Capture the cell that displays the provided text and extract its [X, Y] central coordinate. 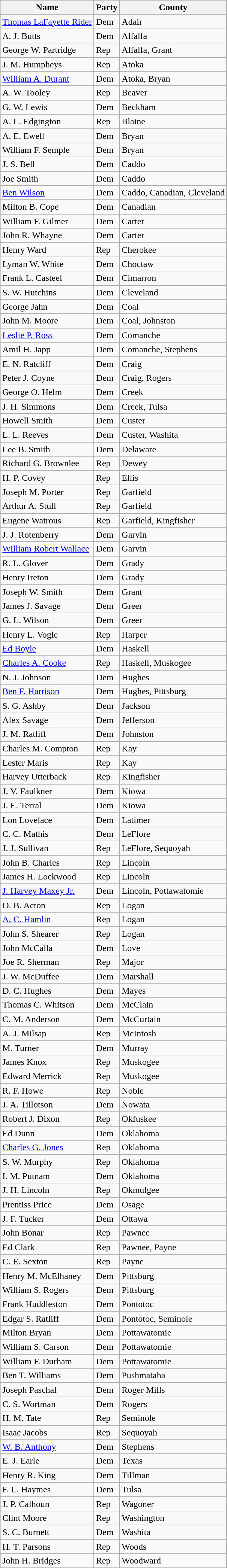
C. M. Anderson [47, 1019]
H. M. Tate [47, 1418]
Coal [173, 307]
Henry Ward [47, 250]
Pontotoc, Seminole [173, 1318]
George W. Partridge [47, 50]
Pontotoc [173, 1304]
A. J. Butts [47, 36]
Cimarron [173, 278]
Woods [173, 1547]
Comanche [173, 335]
M. Turner [47, 1048]
James J. Savage [47, 606]
Noble [173, 1091]
J. Harvey Maxey Jr. [47, 891]
Grant [173, 592]
Harper [173, 635]
R. L. Glover [47, 563]
Comanche, Stephens [173, 349]
J. E. Terral [47, 805]
Ottawa [173, 1219]
A. E. Ewell [47, 136]
Eugene Watrous [47, 520]
Haskell [173, 649]
A. L. Edgington [47, 121]
Stephens [173, 1447]
J. M. Ratliff [47, 734]
County [173, 7]
E. N. Ratcliff [47, 364]
A. J. Milsap [47, 1033]
Marshall [173, 976]
Lincoln, Pottawatomie [173, 891]
G. W. Lewis [47, 107]
Party [107, 7]
Nowata [173, 1105]
J. H. Lincoln [47, 1190]
Charles A. Cooke [47, 663]
William F. Durham [47, 1361]
Dewey [173, 464]
Pushmataha [173, 1376]
Edgar S. Ratliff [47, 1318]
Harvey Utterback [47, 777]
Alfalfa, Grant [173, 50]
Amil H. Japp [47, 349]
Prentiss Price [47, 1204]
Milton B. Cope [47, 207]
S. W. Murphy [47, 1162]
Cherokee [173, 250]
Richard G. Brownlee [47, 464]
Milton Bryan [47, 1333]
Joseph W. Smith [47, 592]
L. L. Reeves [47, 435]
Woodward [173, 1561]
H. T. Parsons [47, 1547]
Mayes [173, 991]
C. E. Sexton [47, 1261]
E. J. Earle [47, 1461]
Thomas C. Whitson [47, 1005]
Ed Dunn [47, 1133]
William S. Rogers [47, 1290]
J. J. Rotenberry [47, 535]
Frank Huddleston [47, 1304]
Lee B. Smith [47, 449]
J. S. Bell [47, 164]
Creek, Tulsa [173, 406]
F. L. Haymes [47, 1489]
Love [173, 948]
Edward Merrick [47, 1076]
Craig [173, 364]
Atoka [173, 64]
George Jahn [47, 307]
Robert J. Dixon [47, 1119]
Rogers [173, 1404]
Tillman [173, 1475]
Pawnee, Payne [173, 1247]
C. C. Mathis [47, 834]
Kingfisher [173, 777]
Choctaw [173, 264]
McIntosh [173, 1033]
Leslie P. Ross [47, 335]
Isaac Jacobs [47, 1432]
William F. Semple [47, 150]
Caddo, Canadian, Cleveland [173, 193]
William F. Gilmer [47, 221]
Hughes [173, 677]
William Robert Wallace [47, 549]
Henry L. Vogle [47, 635]
Henry Ireton [47, 577]
Henry M. McElhaney [47, 1276]
Joe Smith [47, 179]
McClain [173, 1005]
Joseph Paschal [47, 1390]
A. C. Hamlin [47, 920]
John M. Moore [47, 321]
William S. Carson [47, 1347]
Alex Savage [47, 720]
Ben Wilson [47, 193]
Washington [173, 1518]
James Knox [47, 1062]
Peter J. Coyne [47, 378]
Ed Clark [47, 1247]
R. F. Howe [47, 1091]
J. P. Calhoun [47, 1504]
John B. Charles [47, 862]
Joe R. Sherman [47, 962]
Wagoner [173, 1504]
O. B. Acton [47, 905]
Latimer [173, 820]
Alfalfa [173, 36]
C. S. Wortman [47, 1404]
S. G. Ashby [47, 706]
H. P. Covey [47, 478]
W. B. Anthony [47, 1447]
Name [47, 7]
Seminole [173, 1418]
Murray [173, 1048]
N. J. Johnson [47, 677]
Ed Boyle [47, 649]
Thomas LaFayette Rider [47, 22]
J. V. Faulkner [47, 791]
Custer [173, 421]
Tulsa [173, 1489]
J. H. Simmons [47, 406]
Garfield, Kingfisher [173, 520]
J. A. Tillotson [47, 1105]
Payne [173, 1261]
Charles M. Compton [47, 748]
Creek [173, 392]
Roger Mills [173, 1390]
Coal, Johnston [173, 321]
Cleveland [173, 292]
Howell Smith [47, 421]
J. M. Humpheys [47, 64]
Okmulgee [173, 1190]
J. W. McDuffee [47, 976]
Canadian [173, 207]
Osage [173, 1204]
John S. Shearer [47, 934]
J. J. Sullivan [47, 848]
Ben T. Williams [47, 1376]
Jackson [173, 706]
Adair [173, 22]
Joseph M. Porter [47, 492]
G. L. Wilson [47, 620]
Ellis [173, 478]
J. F. Tucker [47, 1219]
Lyman W. White [47, 264]
Blaine [173, 121]
Clint Moore [47, 1518]
Henry R. King [47, 1475]
Delaware [173, 449]
Arthur A. Stull [47, 506]
McCurtain [173, 1019]
S. W. Hutchins [47, 292]
John H. Bridges [47, 1561]
Johnston [173, 734]
Okfuskee [173, 1119]
Beckham [173, 107]
I. M. Putnam [47, 1176]
LeFlore, Sequoyah [173, 848]
Craig, Rogers [173, 378]
A. W. Tooley [47, 93]
John McCalla [47, 948]
Frank L. Casteel [47, 278]
Pawnee [173, 1233]
Beaver [173, 93]
D. C. Hughes [47, 991]
Lester Maris [47, 763]
Atoka, Bryan [173, 79]
Washita [173, 1532]
Custer, Washita [173, 435]
Jefferson [173, 720]
Lon Lovelace [47, 820]
George O. Helm [47, 392]
Haskell, Muskogee [173, 663]
Hughes, Pittsburg [173, 692]
James H. Lockwood [47, 877]
Major [173, 962]
S. C. Burnett [47, 1532]
Texas [173, 1461]
LeFlore [173, 834]
Ben F. Harrison [47, 692]
John Bonar [47, 1233]
John R. Whayne [47, 235]
William A. Durant [47, 79]
Sequoyah [173, 1432]
Charles G. Jones [47, 1148]
